For the text-containing cell, return its midpoint in (x, y) coordinate format. 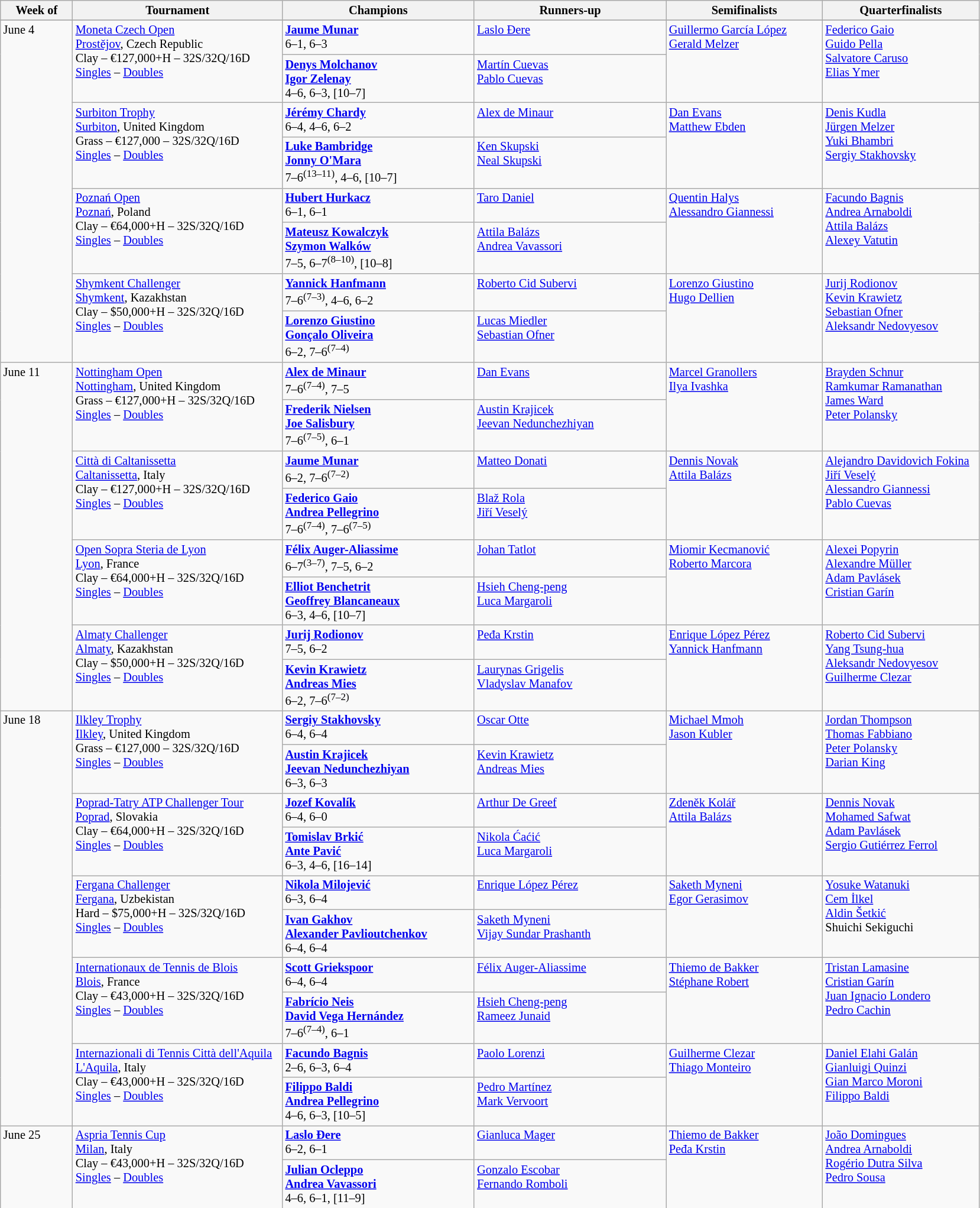
Guilherme Clezar Thiago Monteiro (745, 1084)
Roberto Cid Subervi (570, 292)
Città di CaltanissettaCaltanissetta, Italy Clay – €127,000+H – 32S/32Q/16DSingles – Doubles (177, 495)
Week of (37, 10)
Denys Molchanov Igor Zelenay4–6, 6–3, [10–7] (378, 79)
Nikola Milojević6–3, 6–4 (378, 892)
Ilkley TrophyIlkley, United Kingdom Grass – €127,000 – 32S/32Q/16DSingles – Doubles (177, 751)
Nottingham OpenNottingham, United Kingdom Grass – €127,000+H – 32S/32Q/16DSingles – Doubles (177, 406)
Jurij Rodionov Kevin Krawietz Sebastian Ofner Aleksandr Nedovyesov (901, 318)
Aspria Tennis CupMilan, Italy Clay – €43,000+H – 32S/32Q/16DSingles – Doubles (177, 1166)
Brayden Schnur Ramkumar Ramanathan James Ward Peter Polansky (901, 406)
Scott Griekspoor6–4, 6–4 (378, 974)
Dan Evans (570, 381)
Ken Skupski Neal Skupski (570, 162)
Alejandro Davidovich Fokina Jiří Veselý Alessandro Giannessi Pablo Cuevas (901, 495)
Oscar Otte (570, 727)
Saketh Myneni Egor Gerasimov (745, 916)
June 18 (37, 918)
Miomir Kecmanović Roberto Marcora (745, 582)
Shymkent ChallengerShymkent, Kazakhstan Clay – $50,000+H – 32S/32Q/16DSingles – Doubles (177, 318)
Austin Krajicek Jeevan Nedunchezhiyan6–3, 6–3 (378, 769)
Luke Bambridge Jonny O'Mara7–6(13–11), 4–6, [10–7] (378, 162)
Surbiton TrophySurbiton, United Kingdom Grass – €127,000 – 32S/32Q/16DSingles – Doubles (177, 145)
Tristan Lamasine Cristian Garín Juan Ignacio Londero Pedro Cachin (901, 1000)
Lucas Miedler Sebastian Ofner (570, 336)
Kevin Krawietz Andreas Mies6–2, 7–6(7–2) (378, 685)
Paolo Lorenzi (570, 1060)
Moneta Czech OpenProstějov, Czech Republic Clay – €127,000+H – 32S/32Q/16DSingles – Doubles (177, 61)
Gonzalo Escobar Fernando Romboli (570, 1184)
Frederik Nielsen Joe Salisbury7–6(7–5), 6–1 (378, 425)
Peđa Krstin (570, 642)
Quarterfinalists (901, 10)
Laslo Đere6–2, 6–1 (378, 1142)
Open Sopra Steria de LyonLyon, France Clay – €64,000+H – 32S/32Q/16DSingles – Doubles (177, 582)
Dennis Novak Mohamed Safwat Adam Pavlásek Sergio Gutiérrez Ferrol (901, 834)
Filippo Baldi Andrea Pellegrino4–6, 6–3, [10–5] (378, 1102)
Jordan Thompson Thomas Fabbiano Peter Polansky Darian King (901, 751)
Jozef Kovalík6–4, 6–0 (378, 810)
Thiemo de Bakker Peđa Krstin (745, 1166)
Jurij Rodionov7–5, 6–2 (378, 642)
Champions (378, 10)
Lorenzo Giustino Hugo Dellien (745, 318)
Facundo Bagnis Andrea Arnaboldi Attila Balázs Alexey Vatutin (901, 231)
Alex de Minaur7–6(7–4), 7–5 (378, 381)
Marcel Granollers Ilya Ivashka (745, 406)
June 25 (37, 1166)
Nikola Ćaćić Luca Margaroli (570, 851)
Enrique López Pérez Yannick Hanfmann (745, 668)
Alexei Popyrin Alexandre Müller Adam Pavlásek Cristian Garín (901, 582)
Yosuke Watanuki Cem İlkel Aldin Šetkić Shuichi Sekiguchi (901, 916)
Fabrício Neis David Vega Hernández7–6(7–4), 6–1 (378, 1017)
Laslo Đere (570, 37)
Matteo Donati (570, 469)
Gianluca Mager (570, 1142)
Jaume Munar6–2, 7–6(7–2) (378, 469)
Alex de Minaur (570, 119)
Martín Cuevas Pablo Cuevas (570, 79)
Federico Gaio Andrea Pellegrino7–6(7–4), 7–6(7–5) (378, 513)
Internationaux de Tennis de BloisBlois, France Clay – €43,000+H – 32S/32Q/16DSingles – Doubles (177, 1000)
Runners-up (570, 10)
Saketh Myneni Vijay Sundar Prashanth (570, 934)
Blaž Rola Jiří Veselý (570, 513)
Michael Mmoh Jason Kubler (745, 751)
Poprad-Tatry ATP Challenger TourPoprad, Slovakia Clay – €64,000+H – 32S/32Q/16DSingles – Doubles (177, 834)
Austin Krajicek Jeevan Nedunchezhiyan (570, 425)
Fergana ChallengerFergana, Uzbekistan Hard – $75,000+H – 32S/32Q/16DSingles – Doubles (177, 916)
Roberto Cid Subervi Yang Tsung-hua Aleksandr Nedovyesov Guilherme Clezar (901, 668)
Hubert Hurkacz6–1, 6–1 (378, 205)
Jérémy Chardy6–4, 4–6, 6–2 (378, 119)
Semifinalists (745, 10)
Quentin Halys Alessandro Giannessi (745, 231)
Federico Gaio Guido Pella Salvatore Caruso Elias Ymer (901, 61)
Hsieh Cheng-peng Rameez Junaid (570, 1017)
Denis Kudla Jürgen Melzer Yuki Bhambri Sergiy Stakhovsky (901, 145)
Laurynas Grigelis Vladyslav Manafov (570, 685)
Dan Evans Matthew Ebden (745, 145)
Dennis Novak Attila Balázs (745, 495)
June 11 (37, 536)
Jaume Munar6–1, 6–3 (378, 37)
Almaty ChallengerAlmaty, Kazakhstan Clay – $50,000+H – 32S/32Q/16DSingles – Doubles (177, 668)
Thiemo de Bakker Stéphane Robert (745, 1000)
Poznań OpenPoznań, Poland Clay – €64,000+H – 32S/32Q/16DSingles – Doubles (177, 231)
June 4 (37, 191)
Enrique López Pérez (570, 892)
Facundo Bagnis2–6, 6–3, 6–4 (378, 1060)
João Domingues Andrea Arnaboldi Rogério Dutra Silva Pedro Sousa (901, 1166)
Daniel Elahi Galán Gianluigi Quinzi Gian Marco Moroni Filippo Baldi (901, 1084)
Zdeněk Kolář Attila Balázs (745, 834)
Johan Tatlot (570, 558)
Félix Auger-Aliassime6–7(3–7), 7–5, 6–2 (378, 558)
Pedro Martínez Mark Vervoort (570, 1102)
Elliot Benchetrit Geoffrey Blancaneaux6–3, 4–6, [10–7] (378, 601)
Lorenzo Giustino Gonçalo Oliveira6–2, 7–6(7–4) (378, 336)
Kevin Krawietz Andreas Mies (570, 769)
Guillermo García López Gerald Melzer (745, 61)
Attila Balázs Andrea Vavassori (570, 248)
Internazionali di Tennis Città dell'AquilaL'Aquila, Italy Clay – €43,000+H – 32S/32Q/16DSingles – Doubles (177, 1084)
Arthur De Greef (570, 810)
Hsieh Cheng-peng Luca Margaroli (570, 601)
Yannick Hanfmann7–6(7–3), 4–6, 6–2 (378, 292)
Ivan Gakhov Alexander Pavlioutchenkov6–4, 6–4 (378, 934)
Tournament (177, 10)
Julian Ocleppo Andrea Vavassori4–6, 6–1, [11–9] (378, 1184)
Mateusz Kowalczyk Szymon Walków7–5, 6–7(8–10), [10–8] (378, 248)
Sergiy Stakhovsky6–4, 6–4 (378, 727)
Taro Daniel (570, 205)
Tomislav Brkić Ante Pavić6–3, 4–6, [16–14] (378, 851)
Félix Auger-Aliassime (570, 974)
